Provide the [X, Y] coordinate of the cell's center where the given text is located.  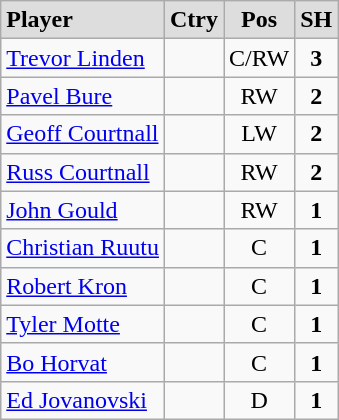
C/RW [260, 58]
Bo Horvat [83, 362]
Ed Jovanovski [83, 400]
Pavel Bure [83, 96]
3 [316, 58]
Ctry [194, 20]
Geoff Courtnall [83, 134]
Tyler Motte [83, 324]
Christian Ruutu [83, 248]
Pos [260, 20]
Robert Kron [83, 286]
John Gould [83, 210]
SH [316, 20]
Trevor Linden [83, 58]
D [260, 400]
LW [260, 134]
Player [83, 20]
Russ Courtnall [83, 172]
